Return (X, Y) of the center of cell containing provided text 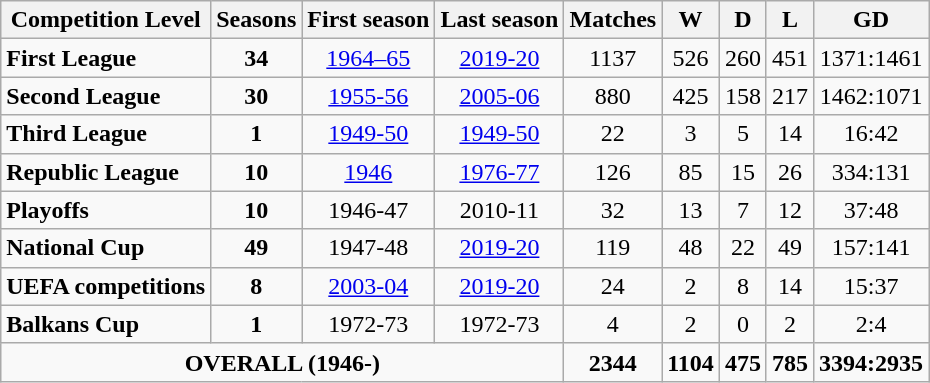
334:131 (872, 172)
Playoffs (106, 210)
158 (742, 96)
16:42 (872, 134)
1976-77 (500, 172)
2005-06 (500, 96)
1371:1461 (872, 58)
119 (613, 248)
217 (790, 96)
526 (691, 58)
GD (872, 20)
3 (691, 134)
2:4 (872, 324)
425 (691, 96)
0 (742, 324)
880 (613, 96)
15 (742, 172)
34 (256, 58)
26 (790, 172)
Matches (613, 20)
Seasons (256, 20)
126 (613, 172)
Third League (106, 134)
1104 (691, 362)
260 (742, 58)
Republic League (106, 172)
32 (613, 210)
785 (790, 362)
7 (742, 210)
OVERALL (1946-) (282, 362)
National Cup (106, 248)
1955-56 (368, 96)
12 (790, 210)
First League (106, 58)
Competition Level (106, 20)
157:141 (872, 248)
1946-47 (368, 210)
Balkans Cup (106, 324)
Second League (106, 96)
D (742, 20)
1462:1071 (872, 96)
1137 (613, 58)
1964–65 (368, 58)
48 (691, 248)
Last season (500, 20)
30 (256, 96)
2003-04 (368, 286)
13 (691, 210)
1947-48 (368, 248)
3394:2935 (872, 362)
1946 (368, 172)
451 (790, 58)
37:48 (872, 210)
2344 (613, 362)
85 (691, 172)
UEFA competitions (106, 286)
475 (742, 362)
2010-11 (500, 210)
4 (613, 324)
5 (742, 134)
24 (613, 286)
15:37 (872, 286)
L (790, 20)
W (691, 20)
First season (368, 20)
